Output the [X, Y] coordinate of the center of the cell containing the given text.  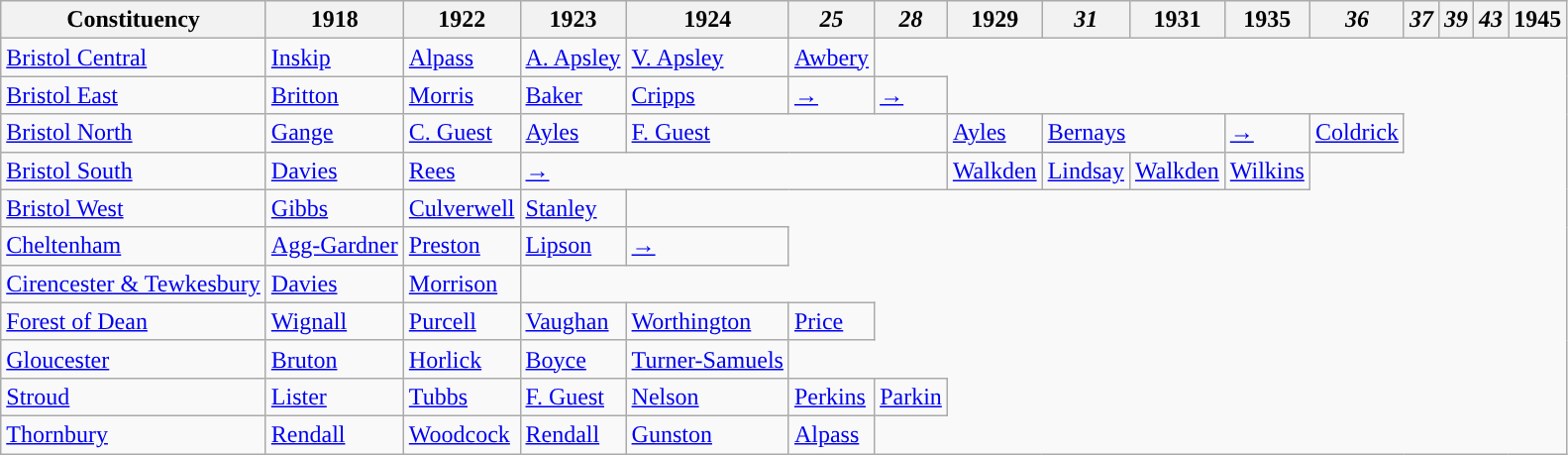
Morris [462, 95]
Forest of Dean [134, 321]
1935 [1267, 20]
Lipson [573, 246]
Gloucester [134, 359]
Bruton [335, 359]
Thornbury [134, 434]
Inskip [335, 57]
Wilkins [1267, 171]
Lindsay [1086, 171]
Cirencester & Tewkesbury [134, 284]
1924 [707, 20]
V. Apsley [707, 57]
Stroud [134, 397]
Culverwell [462, 208]
Bristol South [134, 171]
Woodcock [462, 434]
Wignall [335, 321]
Purcell [462, 321]
Bristol North [134, 133]
1923 [573, 20]
Parkin [911, 397]
Bernays [1133, 133]
Nelson [707, 397]
Lister [335, 397]
Preston [462, 246]
1945 [1537, 20]
C. Guest [462, 133]
Perkins [831, 397]
25 [831, 20]
Awbery [831, 57]
1922 [462, 20]
Constituency [134, 20]
Cheltenham [134, 246]
Tubbs [462, 397]
Horlick [462, 359]
Turner-Samuels [707, 359]
Rees [462, 171]
1931 [1177, 20]
1929 [994, 20]
Stanley [573, 208]
37 [1420, 20]
Bristol Central [134, 57]
Bristol West [134, 208]
Cripps [707, 95]
Agg-Gardner [335, 246]
Britton [335, 95]
Price [831, 321]
Boyce [573, 359]
Bristol East [134, 95]
36 [1357, 20]
28 [911, 20]
Gange [335, 133]
A. Apsley [573, 57]
31 [1086, 20]
39 [1456, 20]
Coldrick [1357, 133]
Gunston [707, 434]
Vaughan [573, 321]
Morrison [462, 284]
1918 [335, 20]
Gibbs [335, 208]
Worthington [707, 321]
43 [1492, 20]
Baker [573, 95]
